Search for the cell housing the specified text and yield its [x, y] center coordinate. 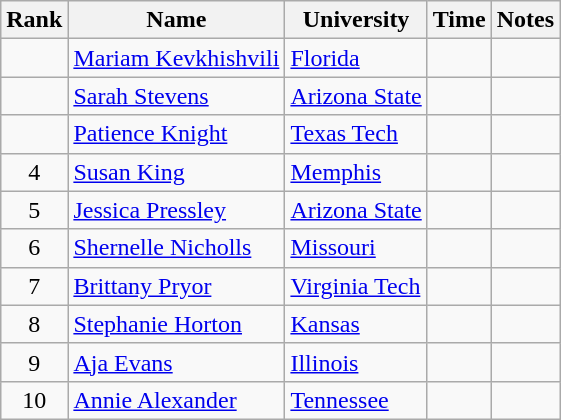
Illinois [356, 362]
Memphis [356, 172]
Time [459, 20]
4 [34, 172]
Sarah Stevens [176, 96]
Susan King [176, 172]
Mariam Kevkhishvili [176, 58]
Rank [34, 20]
Aja Evans [176, 362]
9 [34, 362]
Patience Knight [176, 134]
Notes [525, 20]
Texas Tech [356, 134]
University [356, 20]
7 [34, 286]
Virginia Tech [356, 286]
Annie Alexander [176, 400]
Florida [356, 58]
Shernelle Nicholls [176, 248]
Jessica Pressley [176, 210]
5 [34, 210]
Tennessee [356, 400]
Missouri [356, 248]
Name [176, 20]
8 [34, 324]
10 [34, 400]
Brittany Pryor [176, 286]
6 [34, 248]
Kansas [356, 324]
Stephanie Horton [176, 324]
